Return the [X, Y] coordinate for the center point of the cell that contains the specified text.  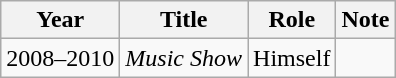
Role [292, 20]
Note [366, 20]
Title [184, 20]
Music Show [184, 58]
Year [60, 20]
Himself [292, 58]
2008–2010 [60, 58]
